Output the (X, Y) coordinate of the center of the cell containing the given text.  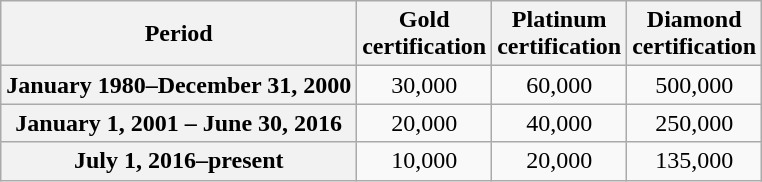
Goldcertification (424, 34)
135,000 (694, 161)
30,000 (424, 85)
Period (179, 34)
Platinumcertification (560, 34)
July 1, 2016–present (179, 161)
January 1980–December 31, 2000 (179, 85)
10,000 (424, 161)
60,000 (560, 85)
Diamondcertification (694, 34)
January 1, 2001 – June 30, 2016 (179, 123)
40,000 (560, 123)
250,000 (694, 123)
500,000 (694, 85)
